Scan for the cell matching the given text and deliver its [x, y] coordinate at center. 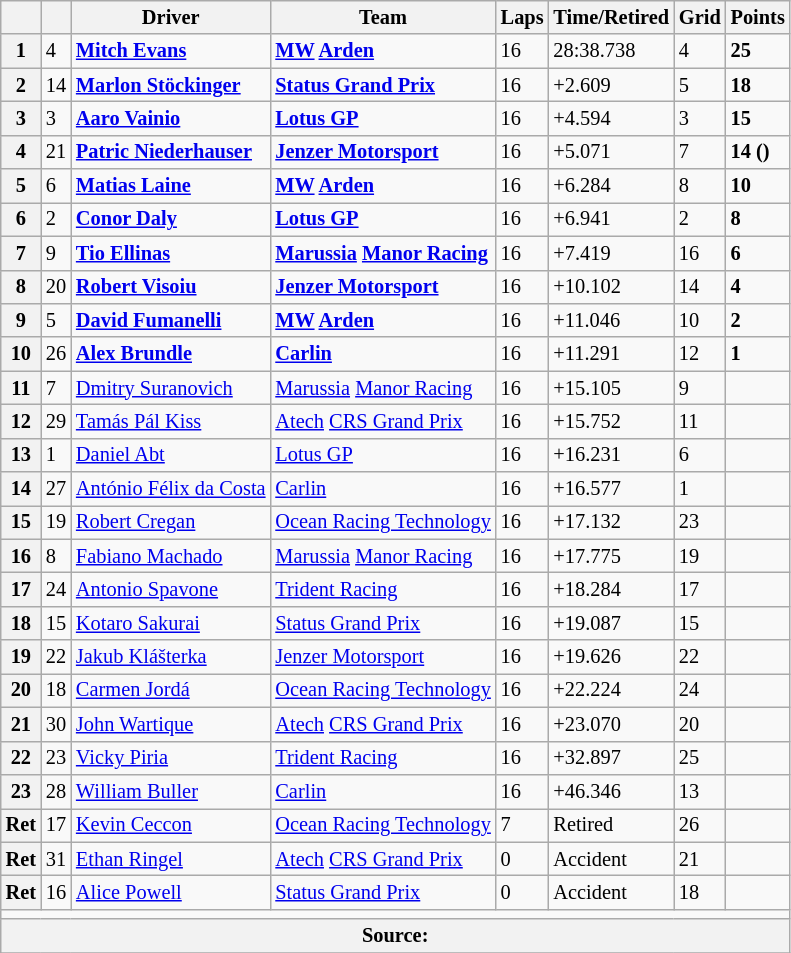
Matias Laine [170, 186]
Carmen Jordá [170, 690]
David Fumanelli [170, 320]
+6.941 [611, 219]
Team [382, 17]
+4.594 [611, 118]
Conor Daly [170, 219]
Source: [396, 936]
Tamás Pál Kiss [170, 421]
Points [758, 17]
14 () [758, 152]
Ethan Ringel [170, 859]
+23.070 [611, 724]
William Buller [170, 791]
Mitch Evans [170, 51]
Jakub Klášterka [170, 657]
+16.577 [611, 489]
António Félix da Costa [170, 489]
Time/Retired [611, 17]
+15.105 [611, 388]
+6.284 [611, 186]
+5.071 [611, 152]
Vicky Piria [170, 758]
Kevin Ceccon [170, 825]
31 [56, 859]
Aaro Vainio [170, 118]
28:38.738 [611, 51]
Grid [700, 17]
Daniel Abt [170, 455]
John Wartique [170, 724]
Antonio Spavone [170, 589]
+10.102 [611, 287]
Robert Visoiu [170, 287]
28 [56, 791]
+19.626 [611, 657]
Robert Cregan [170, 522]
Tio Ellinas [170, 253]
Marlon Stöckinger [170, 85]
+46.346 [611, 791]
Alice Powell [170, 892]
27 [56, 489]
Kotaro Sakurai [170, 623]
Retired [611, 825]
+11.291 [611, 354]
30 [56, 724]
+7.419 [611, 253]
29 [56, 421]
Driver [170, 17]
+15.752 [611, 421]
+11.046 [611, 320]
+16.231 [611, 455]
Alex Brundle [170, 354]
Dmitry Suranovich [170, 388]
Fabiano Machado [170, 556]
+19.087 [611, 623]
+2.609 [611, 85]
+18.284 [611, 589]
+17.775 [611, 556]
+32.897 [611, 758]
+17.132 [611, 522]
+22.224 [611, 690]
Laps [522, 17]
Patric Niederhauser [170, 152]
